Scan for the cell matching the given text and deliver its [x, y] coordinate at center. 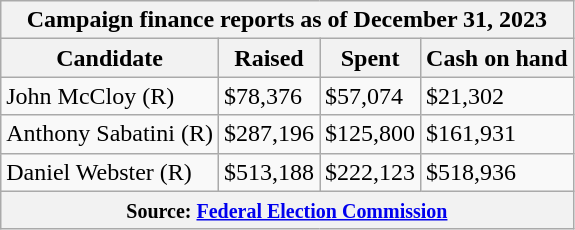
$518,936 [497, 172]
Daniel Webster (R) [110, 172]
Candidate [110, 58]
$287,196 [268, 134]
$161,931 [497, 134]
Raised [268, 58]
Campaign finance reports as of December 31, 2023 [287, 20]
Source: Federal Election Commission [287, 210]
$57,074 [370, 96]
$513,188 [268, 172]
$21,302 [497, 96]
$78,376 [268, 96]
Spent [370, 58]
$222,123 [370, 172]
Cash on hand [497, 58]
Anthony Sabatini (R) [110, 134]
John McCloy (R) [110, 96]
$125,800 [370, 134]
